Find where the given text appears and provide that cell's center as [x, y] coordinate. 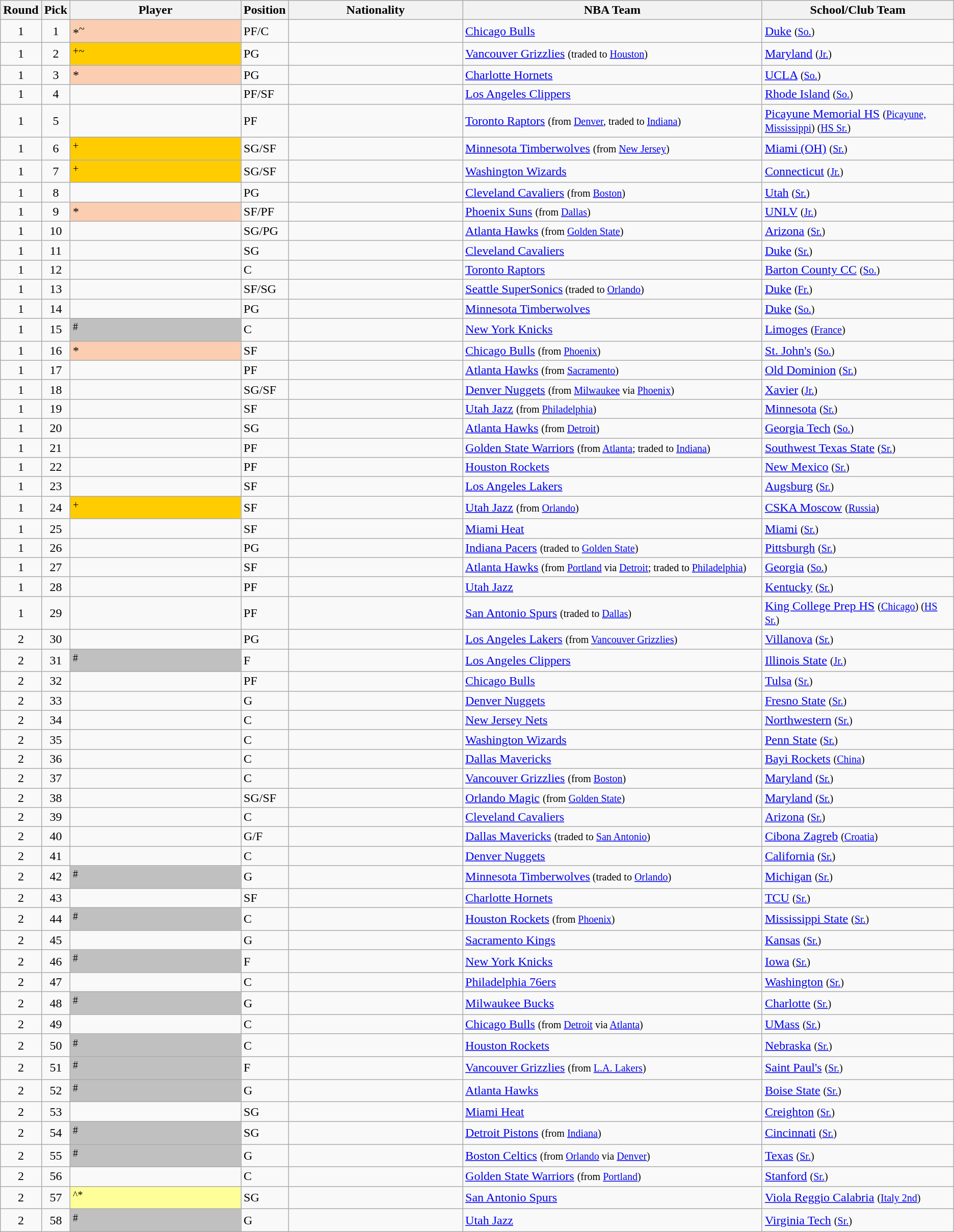
Creighton (Sr.) [858, 1112]
Northwestern (Sr.) [858, 720]
Utah Jazz (from Philadelphia) [613, 409]
Pittsburgh (Sr.) [858, 548]
34 [56, 720]
11 [56, 250]
Cibona Zagreb (Croatia) [858, 837]
Limoges (France) [858, 330]
3 [56, 75]
Dallas Mavericks [613, 759]
Saint Paul's (Sr.) [858, 1068]
Rhode Island (So.) [858, 94]
Cincinnati (Sr.) [858, 1133]
9 [56, 211]
44 [56, 919]
San Antonio Spurs [613, 1197]
Georgia Tech (So.) [858, 428]
41 [56, 856]
19 [56, 409]
7 [56, 171]
32 [56, 681]
Penn State (Sr.) [858, 739]
8 [56, 192]
UMass (Sr.) [858, 1024]
5 [56, 120]
13 [56, 289]
Atlanta Hawks (from Detroit) [613, 428]
33 [56, 701]
15 [56, 330]
California (Sr.) [858, 856]
20 [56, 428]
Philadelphia 76ers [613, 982]
Virginia Tech (Sr.) [858, 1221]
PF/SF [264, 94]
Georgia (So.) [858, 567]
31 [56, 660]
30 [56, 639]
New Mexico (Sr.) [858, 467]
Round [21, 10]
Atlanta Hawks [613, 1090]
Kansas (Sr.) [858, 940]
Pick [56, 10]
Tulsa (Sr.) [858, 681]
57 [56, 1197]
Atlanta Hawks (from Sacramento) [613, 370]
Los Angeles Lakers (from Vancouver Grizzlies) [613, 639]
42 [56, 877]
Denver Nuggets (from Milwaukee via Phoenix) [613, 389]
43 [56, 898]
School/Club Team [858, 10]
52 [56, 1090]
Orlando Magic (from Golden State) [613, 798]
26 [56, 548]
38 [56, 798]
14 [56, 309]
Chicago Bulls (from Phoenix) [613, 351]
Cleveland Cavaliers (from Boston) [613, 192]
Picayune Memorial HS (Picayune, Mississippi) (HS Sr.) [858, 120]
Maryland (Jr.) [858, 54]
22 [56, 467]
16 [56, 351]
Toronto Raptors [613, 270]
48 [56, 1004]
Houston Rockets (from Phoenix) [613, 919]
51 [56, 1068]
Indiana Pacers (traded to Golden State) [613, 548]
Charlotte (Sr.) [858, 1004]
10 [56, 231]
Duke (Fr.) [858, 289]
Minnesota Timberwolves (from New Jersey) [613, 149]
Seattle SuperSonics (traded to Orlando) [613, 289]
Vancouver Grizzlies (from Boston) [613, 779]
53 [56, 1112]
23 [56, 487]
Nebraska (Sr.) [858, 1046]
Vancouver Grizzlies (traded to Houston) [613, 54]
Duke (Sr.) [858, 250]
Minnesota (Sr.) [858, 409]
Atlanta Hawks (from Golden State) [613, 231]
Old Dominion (Sr.) [858, 370]
G/F [264, 837]
NBA Team [613, 10]
SF/PF [264, 211]
25 [56, 528]
Dallas Mavericks (traded to San Antonio) [613, 837]
Minnesota Timberwolves (traded to Orlando) [613, 877]
55 [56, 1156]
Milwaukee Bucks [613, 1004]
St. John's (So.) [858, 351]
Golden State Warriors (from Portland) [613, 1176]
28 [56, 586]
Boise State (Sr.) [858, 1090]
Bayi Rockets (China) [858, 759]
SF/SG [264, 289]
Barton County CC (So.) [858, 270]
58 [56, 1221]
Washington (Sr.) [858, 982]
Detroit Pistons (from Indiana) [613, 1133]
49 [56, 1024]
+~ [156, 54]
Kentucky (Sr.) [858, 586]
27 [56, 567]
Southwest Texas State (Sr.) [858, 448]
Position [264, 10]
Iowa (Sr.) [858, 961]
12 [56, 270]
Fresno State (Sr.) [858, 701]
40 [56, 837]
UCLA (So.) [858, 75]
39 [56, 817]
37 [56, 779]
Illinois State (Jr.) [858, 660]
Utah (Sr.) [858, 192]
Xavier (Jr.) [858, 389]
TCU (Sr.) [858, 898]
New Jersey Nets [613, 720]
Nationality [375, 10]
Boston Celtics (from Orlando via Denver) [613, 1156]
Miami (OH) (Sr.) [858, 149]
Los Angeles Lakers [613, 487]
Viola Reggio Calabria (Italy 2nd) [858, 1197]
Augsburg (Sr.) [858, 487]
45 [56, 940]
50 [56, 1046]
56 [56, 1176]
46 [56, 961]
Atlanta Hawks (from Portland via Detroit; traded to Philadelphia) [613, 567]
54 [56, 1133]
Golden State Warriors (from Atlanta; traded to Indiana) [613, 448]
*~ [156, 32]
17 [56, 370]
UNLV (Jr.) [858, 211]
Texas (Sr.) [858, 1156]
Stanford (Sr.) [858, 1176]
4 [56, 94]
Utah Jazz (from Orlando) [613, 507]
King College Prep HS (Chicago) (HS Sr.) [858, 613]
36 [56, 759]
18 [56, 389]
Minnesota Timberwolves [613, 309]
24 [56, 507]
Vancouver Grizzlies (from L.A. Lakers) [613, 1068]
San Antonio Spurs (traded to Dallas) [613, 613]
CSKA Moscow (Russia) [858, 507]
29 [56, 613]
Mississippi State (Sr.) [858, 919]
Player [156, 10]
35 [56, 739]
PF/C [264, 32]
Sacramento Kings [613, 940]
6 [56, 149]
Chicago Bulls (from Detroit via Atlanta) [613, 1024]
Villanova (Sr.) [858, 639]
Michigan (Sr.) [858, 877]
Miami (Sr.) [858, 528]
47 [56, 982]
Toronto Raptors (from Denver, traded to Indiana) [613, 120]
21 [56, 448]
Phoenix Suns (from Dallas) [613, 211]
SG/PG [264, 231]
Connecticut (Jr.) [858, 171]
^* [156, 1197]
